Locate the cell with the specified text and output its [x, y] center coordinate. 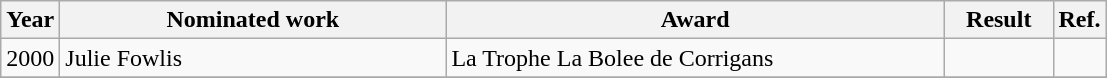
Award [696, 20]
Year [30, 20]
Julie Fowlis [253, 58]
2000 [30, 58]
La Trophe La Bolee de Corrigans [696, 58]
Nominated work [253, 20]
Result [998, 20]
Ref. [1080, 20]
